Provide the (x, y) coordinate of the cell's center where the given text is located.  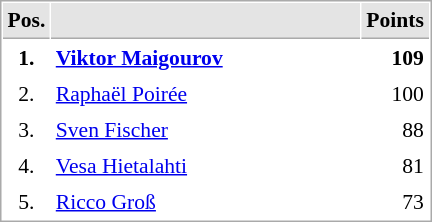
81 (396, 165)
Sven Fischer (206, 129)
Points (396, 21)
2. (26, 93)
Ricco Groß (206, 201)
Raphaël Poirée (206, 93)
4. (26, 165)
Viktor Maigourov (206, 57)
109 (396, 57)
5. (26, 201)
88 (396, 129)
73 (396, 201)
100 (396, 93)
Vesa Hietalahti (206, 165)
1. (26, 57)
Pos. (26, 21)
3. (26, 129)
